Return the (x, y) coordinate for the center point of the cell that contains the specified text.  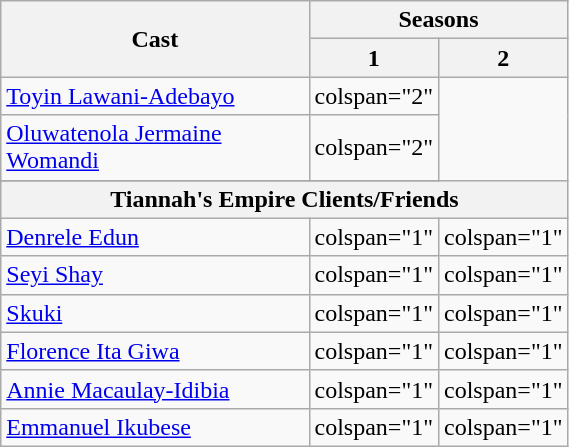
Denrele Edun (155, 237)
1 (374, 58)
Tiannah's Empire Clients/Friends (284, 199)
2 (504, 58)
Florence Ita Giwa (155, 351)
Emmanuel Ikubese (155, 427)
Oluwatenola Jermaine Womandi (155, 148)
Seyi Shay (155, 275)
Cast (155, 39)
Seasons (438, 20)
Toyin Lawani-Adebayo (155, 96)
Annie Macaulay-Idibia (155, 389)
Skuki (155, 313)
